Return the (x, y) coordinate for the center point of the cell that contains the specified text.  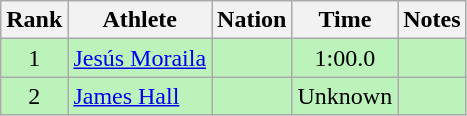
Athlete (140, 20)
Nation (252, 20)
James Hall (140, 96)
2 (34, 96)
Jesús Moraila (140, 58)
Notes (432, 20)
Unknown (345, 96)
Rank (34, 20)
1:00.0 (345, 58)
1 (34, 58)
Time (345, 20)
